Search for the cell housing the specified text and yield its (x, y) center coordinate. 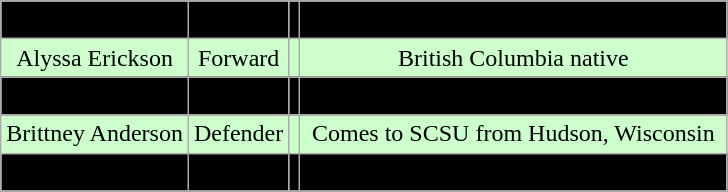
Alyssa Erickson (95, 58)
Mac Johnson (95, 20)
British Columbia native (514, 58)
2nd of 2 transfers from Providence College (514, 172)
Brittney Anderson (95, 134)
Molly Illikainen (95, 172)
Comes to SCSU from Hudson, Wisconsin (514, 134)
Lexi Slattery (95, 96)
1 of 2 transfers from Providence College (514, 96)
From Monticello, MN (514, 20)
